Provide the [x, y] coordinate of the cell's center where the given text is located.  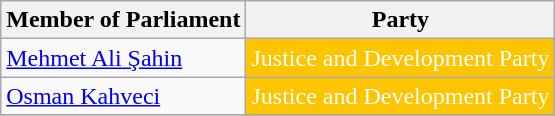
Party [400, 20]
Mehmet Ali Şahin [124, 58]
Member of Parliament [124, 20]
Osman Kahveci [124, 96]
